Capture the cell that displays the provided text and extract its [X, Y] central coordinate. 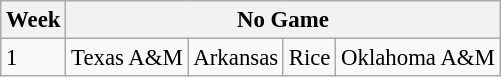
No Game [283, 20]
Arkansas [236, 58]
Oklahoma A&M [418, 58]
Week [34, 20]
Rice [309, 58]
Texas A&M [127, 58]
1 [34, 58]
